Determine the [x, y] coordinate at the center of the cell enclosing the given text.  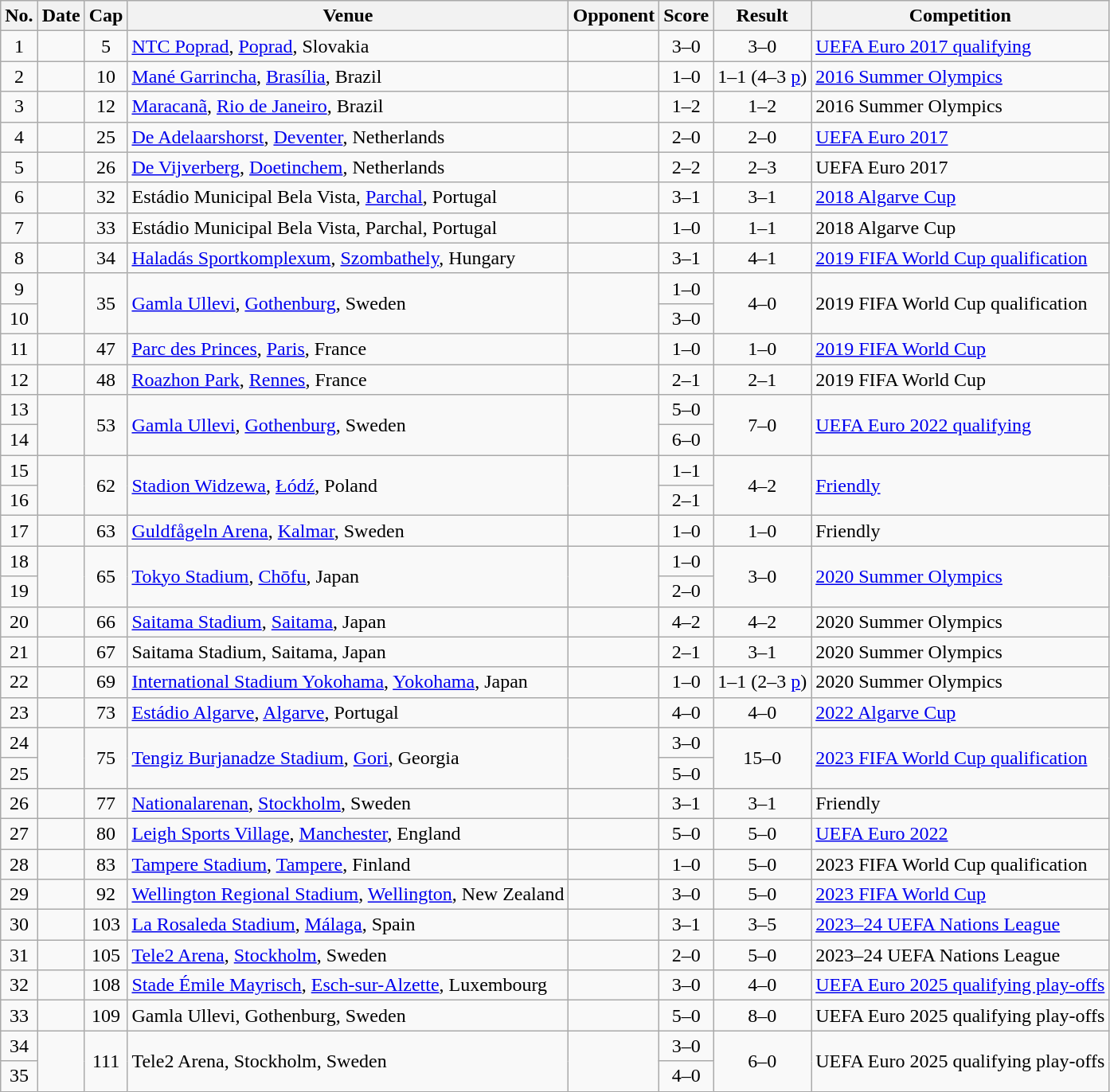
19 [19, 591]
103 [106, 925]
20 [19, 622]
No. [19, 16]
27 [19, 833]
4 [19, 137]
Tampere Stadium, Tampere, Finland [348, 864]
15–0 [763, 758]
Competition [960, 16]
83 [106, 864]
Mané Garrincha, Brasília, Brazil [348, 76]
1–1 (2–3 p) [763, 682]
Wellington Regional Stadium, Wellington, New Zealand [348, 895]
23 [19, 712]
Stadion Widzewa, Łódź, Poland [348, 486]
47 [106, 349]
UEFA Euro 2017 qualifying [960, 46]
2023 FIFA World Cup [960, 895]
2–3 [763, 167]
62 [106, 486]
2–2 [686, 167]
67 [106, 652]
73 [106, 712]
UEFA Euro 2022 [960, 833]
3–5 [763, 925]
108 [106, 985]
Haladás Sportkomplexum, Szombathely, Hungary [348, 258]
Estádio Algarve, Algarve, Portugal [348, 712]
69 [106, 682]
Venue [348, 16]
Opponent [614, 16]
14 [19, 440]
Leigh Sports Village, Manchester, England [348, 833]
Result [763, 16]
Parc des Princes, Paris, France [348, 349]
UEFA Euro 2022 qualifying [960, 425]
28 [19, 864]
7 [19, 228]
8–0 [763, 1016]
Guldfågeln Arena, Kalmar, Sweden [348, 531]
16 [19, 501]
15 [19, 470]
De Adelaarshorst, Deventer, Netherlands [348, 137]
109 [106, 1016]
21 [19, 652]
Maracanã, Rio de Janeiro, Brazil [348, 107]
24 [19, 743]
29 [19, 895]
17 [19, 531]
22 [19, 682]
48 [106, 380]
92 [106, 895]
Cap [106, 16]
30 [19, 925]
2 [19, 76]
31 [19, 955]
Date [61, 16]
4–1 [763, 258]
Score [686, 16]
11 [19, 349]
2022 Algarve Cup [960, 712]
105 [106, 955]
Tengiz Burjanadze Stadium, Gori, Georgia [348, 758]
3 [19, 107]
63 [106, 531]
Stade Émile Mayrisch, Esch-sur-Alzette, Luxembourg [348, 985]
9 [19, 288]
8 [19, 258]
La Rosaleda Stadium, Málaga, Spain [348, 925]
66 [106, 622]
75 [106, 758]
111 [106, 1061]
80 [106, 833]
53 [106, 425]
18 [19, 561]
65 [106, 576]
1–1 (4–3 p) [763, 76]
1 [19, 46]
6 [19, 197]
Roazhon Park, Rennes, France [348, 380]
International Stadium Yokohama, Yokohama, Japan [348, 682]
De Vijverberg, Doetinchem, Netherlands [348, 167]
7–0 [763, 425]
NTC Poprad, Poprad, Slovakia [348, 46]
Nationalarenan, Stockholm, Sweden [348, 803]
Tokyo Stadium, Chōfu, Japan [348, 576]
77 [106, 803]
13 [19, 410]
